Search for the cell housing the specified text and yield its (x, y) center coordinate. 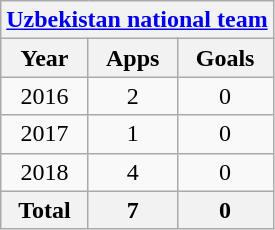
2 (132, 96)
Goals (225, 58)
2017 (45, 134)
7 (132, 210)
Year (45, 58)
4 (132, 172)
Uzbekistan national team (137, 20)
2016 (45, 96)
Total (45, 210)
Apps (132, 58)
1 (132, 134)
2018 (45, 172)
